Search for the cell housing the specified text and yield its [x, y] center coordinate. 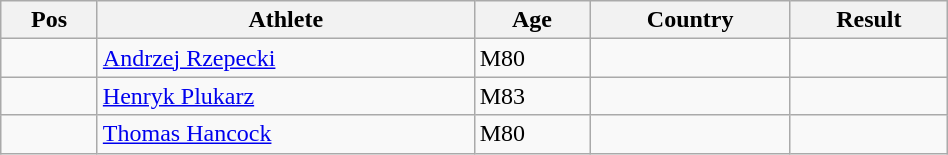
Country [690, 20]
Athlete [286, 20]
Henryk Plukarz [286, 96]
Age [532, 20]
M83 [532, 96]
Pos [50, 20]
Thomas Hancock [286, 134]
Result [868, 20]
Andrzej Rzepecki [286, 58]
